From the cell containing the given text, extract its center point as (x, y) coordinate. 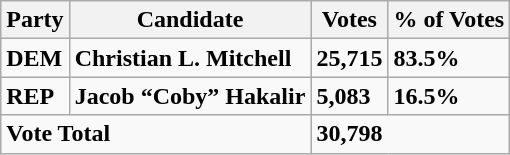
Christian L. Mitchell (190, 58)
DEM (35, 58)
5,083 (350, 96)
25,715 (350, 58)
Vote Total (156, 134)
% of Votes (449, 20)
16.5% (449, 96)
REP (35, 96)
Candidate (190, 20)
Votes (350, 20)
83.5% (449, 58)
Jacob “Coby” Hakalir (190, 96)
30,798 (410, 134)
Party (35, 20)
